Output the (X, Y) coordinate of the center of the cell containing the given text.  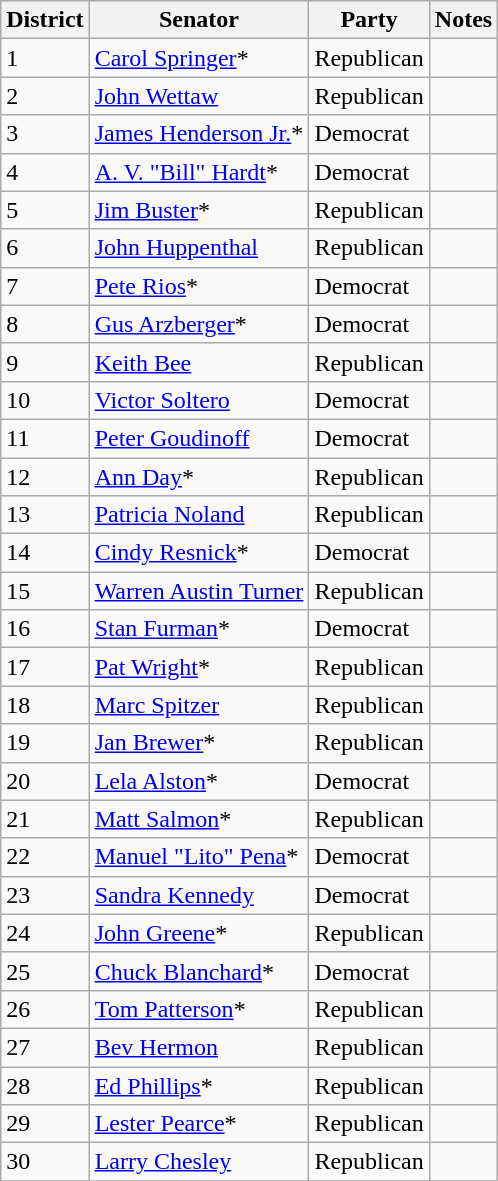
Patricia Noland (199, 515)
Peter Goudinoff (199, 438)
7 (45, 286)
10 (45, 400)
27 (45, 1047)
2 (45, 96)
12 (45, 477)
30 (45, 1162)
9 (45, 362)
14 (45, 553)
24 (45, 933)
8 (45, 324)
Lela Alston* (199, 781)
18 (45, 705)
Stan Furman* (199, 629)
16 (45, 629)
Keith Bee (199, 362)
17 (45, 667)
Pete Rios* (199, 286)
Jim Buster* (199, 210)
19 (45, 743)
Senator (199, 20)
Victor Soltero (199, 400)
District (45, 20)
James Henderson Jr.* (199, 134)
Sandra Kennedy (199, 895)
23 (45, 895)
29 (45, 1124)
15 (45, 591)
Pat Wright* (199, 667)
Gus Arzberger* (199, 324)
20 (45, 781)
11 (45, 438)
5 (45, 210)
John Greene* (199, 933)
3 (45, 134)
John Wettaw (199, 96)
13 (45, 515)
28 (45, 1085)
Warren Austin Turner (199, 591)
Cindy Resnick* (199, 553)
Notes (463, 20)
Bev Hermon (199, 1047)
A. V. "Bill" Hardt* (199, 172)
Lester Pearce* (199, 1124)
Party (369, 20)
1 (45, 58)
John Huppenthal (199, 248)
22 (45, 857)
Marc Spitzer (199, 705)
Manuel "Lito" Pena* (199, 857)
Ann Day* (199, 477)
Chuck Blanchard* (199, 971)
Ed Phillips* (199, 1085)
Tom Patterson* (199, 1009)
6 (45, 248)
Carol Springer* (199, 58)
Larry Chesley (199, 1162)
25 (45, 971)
4 (45, 172)
Matt Salmon* (199, 819)
26 (45, 1009)
21 (45, 819)
Jan Brewer* (199, 743)
